Detect which cell encompasses the target text, then output its (X, Y) center coordinate. 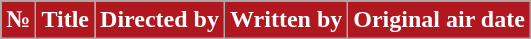
№ (18, 20)
Written by (286, 20)
Directed by (160, 20)
Original air date (440, 20)
Title (66, 20)
